Identify which cell holds the provided text, then report its [X, Y] central coordinate. 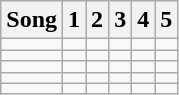
3 [120, 20]
5 [166, 20]
Song [32, 20]
1 [74, 20]
2 [98, 20]
4 [144, 20]
